From the cell containing the given text, extract its center point as [x, y] coordinate. 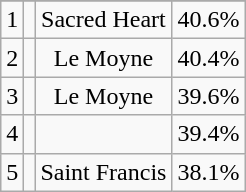
Saint Francis [104, 172]
5 [12, 172]
40.6% [208, 20]
1 [12, 20]
2 [12, 58]
4 [12, 134]
38.1% [208, 172]
3 [12, 96]
40.4% [208, 58]
Sacred Heart [104, 20]
39.4% [208, 134]
39.6% [208, 96]
